Search for the cell housing the specified text and yield its [X, Y] center coordinate. 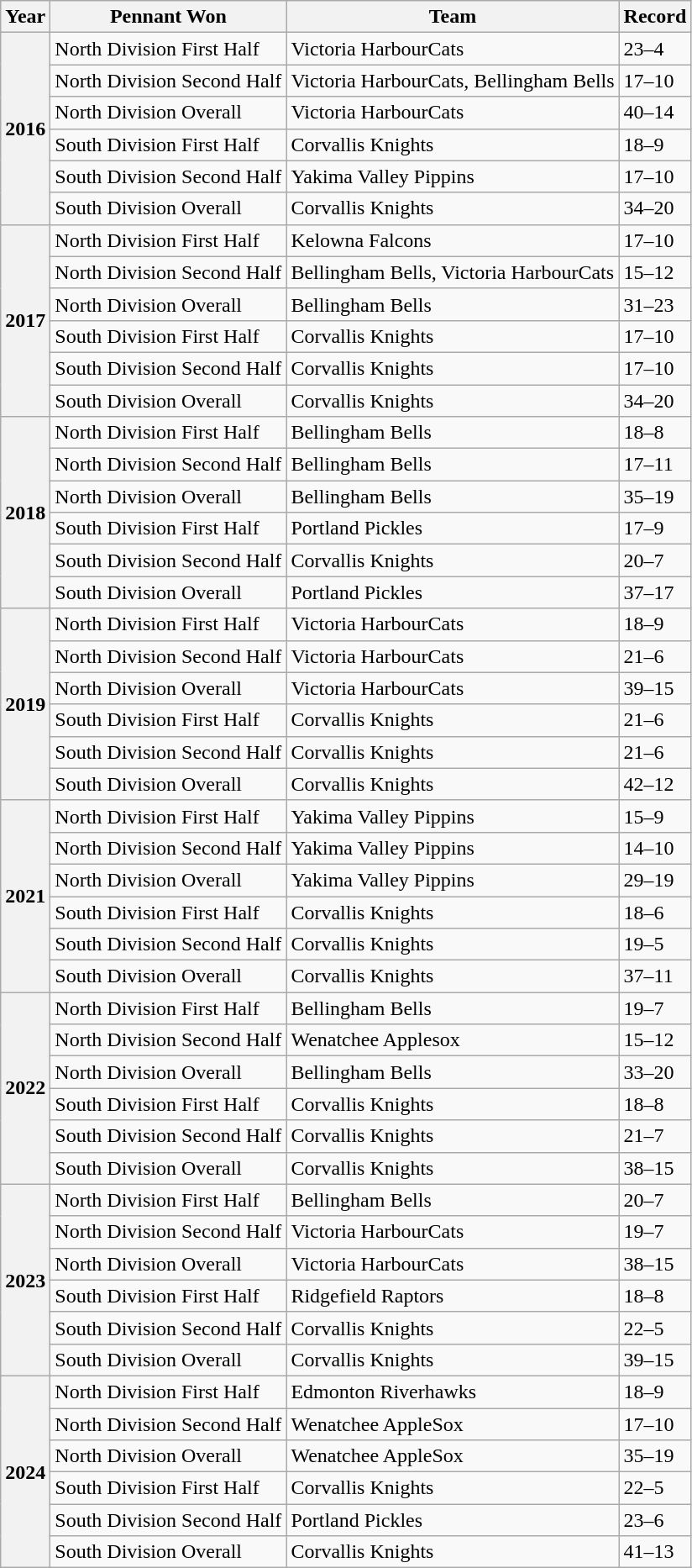
37–11 [655, 976]
2017 [25, 320]
2024 [25, 1471]
33–20 [655, 1072]
Wenatchee Applesox [453, 1040]
Bellingham Bells, Victoria HarbourCats [453, 272]
2016 [25, 129]
14–10 [655, 848]
17–9 [655, 529]
Kelowna Falcons [453, 240]
2022 [25, 1088]
Edmonton Riverhawks [453, 1392]
17–11 [655, 465]
Year [25, 17]
23–6 [655, 1520]
37–17 [655, 592]
31–23 [655, 304]
40–14 [655, 113]
42–12 [655, 784]
41–13 [655, 1552]
2021 [25, 896]
Ridgefield Raptors [453, 1296]
Record [655, 17]
Pennant Won [168, 17]
21–7 [655, 1136]
2023 [25, 1280]
23–4 [655, 49]
19–5 [655, 944]
Victoria HarbourCats, Bellingham Bells [453, 81]
Team [453, 17]
2018 [25, 513]
15–9 [655, 816]
29–19 [655, 880]
2019 [25, 704]
18–6 [655, 912]
